Find where the given text appears and provide that cell's center as [X, Y] coordinate. 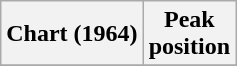
Peakposition [189, 34]
Chart (1964) [72, 34]
